From the cell containing the given text, extract its center point as (X, Y) coordinate. 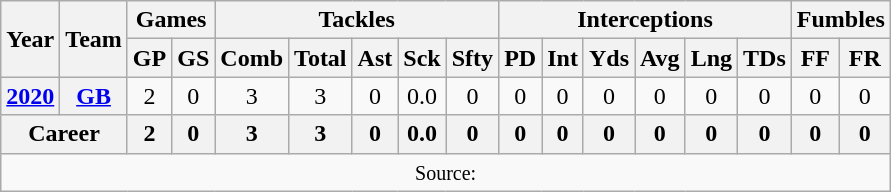
2020 (30, 96)
Total (321, 58)
Career (64, 134)
Team (94, 39)
Comb (252, 58)
Source: (446, 172)
Fumbles (840, 20)
Interceptions (646, 20)
Sfty (472, 58)
TDs (765, 58)
PD (520, 58)
Year (30, 39)
GB (94, 96)
GP (149, 58)
Ast (375, 58)
Int (563, 58)
Tackles (357, 20)
Avg (660, 58)
FF (815, 58)
Yds (608, 58)
Sck (422, 58)
Lng (711, 58)
FR (864, 58)
GS (194, 58)
Games (170, 20)
